Return [x, y] of the center of cell containing provided text 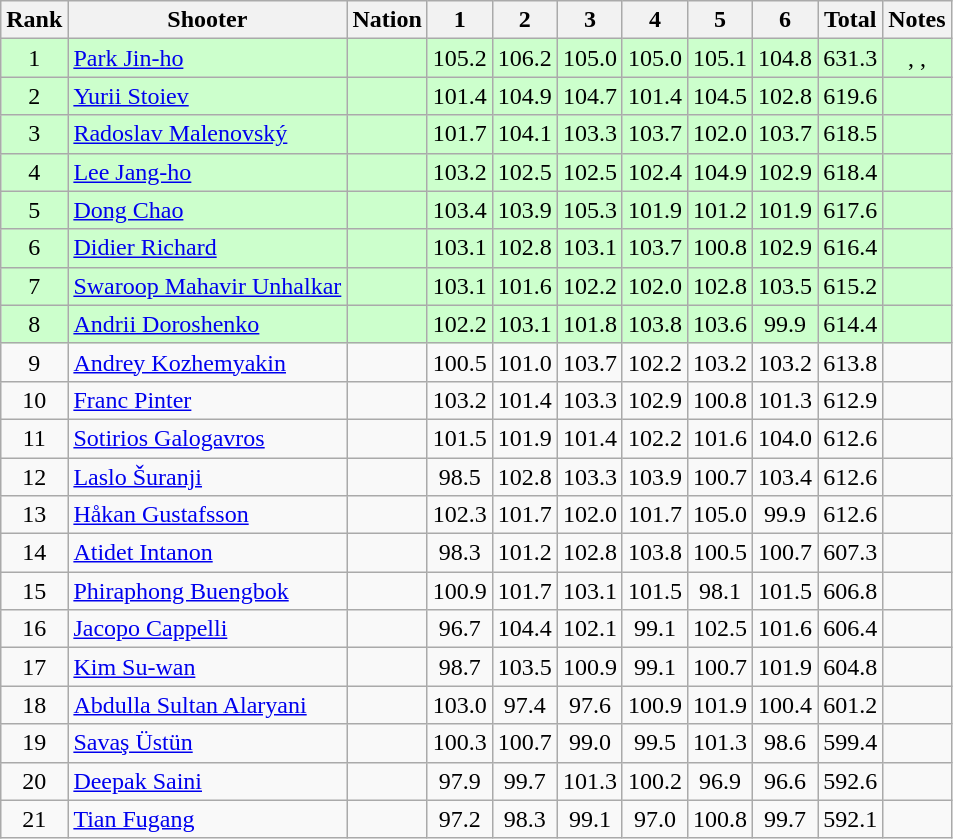
96.9 [720, 781]
104.7 [590, 96]
Radoslav Malenovský [208, 134]
Kim Su-wan [208, 667]
618.4 [850, 172]
619.6 [850, 96]
8 [34, 324]
Park Jin-ho [208, 58]
Andrii Doroshenko [208, 324]
102.3 [460, 515]
100.2 [654, 781]
17 [34, 667]
Andrey Kozhemyakin [208, 362]
Yurii Stoiev [208, 96]
96.7 [460, 629]
9 [34, 362]
15 [34, 591]
Notes [917, 20]
104.0 [786, 438]
97.6 [590, 705]
102.4 [654, 172]
Didier Richard [208, 248]
Total [850, 20]
10 [34, 400]
631.3 [850, 58]
16 [34, 629]
599.4 [850, 743]
Franc Pinter [208, 400]
97.9 [460, 781]
104.4 [524, 629]
7 [34, 286]
11 [34, 438]
612.9 [850, 400]
Nation [387, 20]
Swaroop Mahavir Unhalkar [208, 286]
Savaş Üstün [208, 743]
18 [34, 705]
101.8 [590, 324]
98.6 [786, 743]
Dong Chao [208, 210]
Tian Fugang [208, 819]
614.4 [850, 324]
97.2 [460, 819]
103.6 [720, 324]
Shooter [208, 20]
104.5 [720, 96]
Abdulla Sultan Alaryani [208, 705]
97.4 [524, 705]
105.3 [590, 210]
Atidet Intanon [208, 553]
607.3 [850, 553]
19 [34, 743]
Sotirios Galogavros [208, 438]
604.8 [850, 667]
592.6 [850, 781]
101.0 [524, 362]
98.1 [720, 591]
96.6 [786, 781]
613.8 [850, 362]
12 [34, 477]
104.1 [524, 134]
13 [34, 515]
606.4 [850, 629]
Rank [34, 20]
616.4 [850, 248]
, , [917, 58]
103.0 [460, 705]
Håkan Gustafsson [208, 515]
Phiraphong Buengbok [208, 591]
606.8 [850, 591]
Jacopo Cappelli [208, 629]
Lee Jang-ho [208, 172]
104.8 [786, 58]
14 [34, 553]
601.2 [850, 705]
618.5 [850, 134]
98.7 [460, 667]
Laslo Šuranji [208, 477]
98.5 [460, 477]
20 [34, 781]
102.1 [590, 629]
99.0 [590, 743]
105.2 [460, 58]
97.0 [654, 819]
615.2 [850, 286]
105.1 [720, 58]
99.5 [654, 743]
Deepak Saini [208, 781]
106.2 [524, 58]
21 [34, 819]
100.4 [786, 705]
100.3 [460, 743]
617.6 [850, 210]
592.1 [850, 819]
